Identify which cell holds the provided text, then report its (x, y) central coordinate. 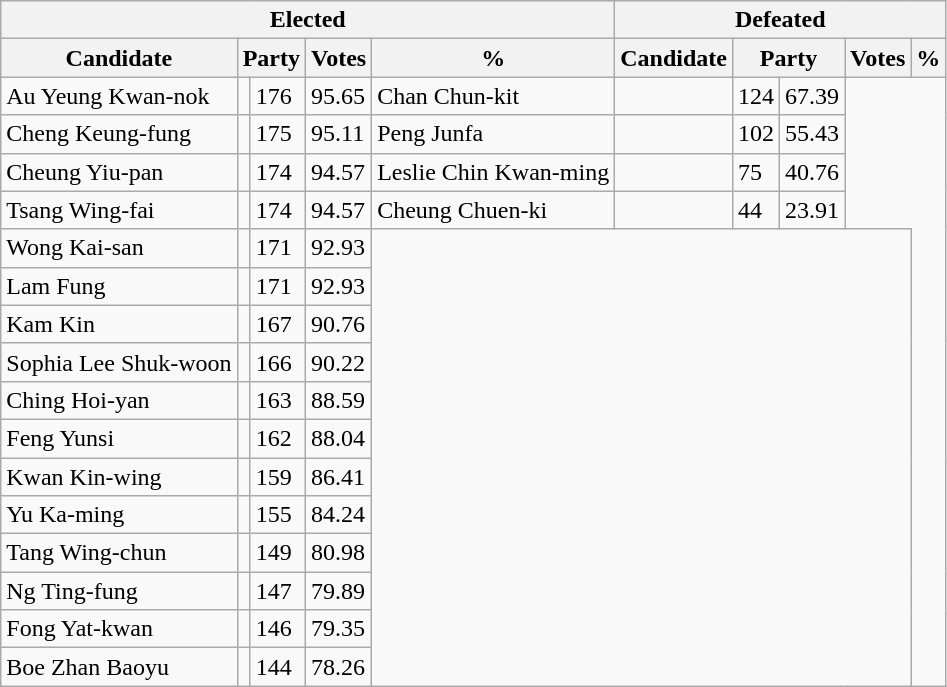
79.35 (338, 629)
Ching Hoi-yan (119, 400)
162 (278, 438)
67.39 (812, 96)
90.22 (338, 362)
40.76 (812, 172)
124 (756, 96)
Lam Fung (119, 286)
155 (278, 515)
Yu Ka-ming (119, 515)
88.04 (338, 438)
Tsang Wing-fai (119, 210)
90.76 (338, 324)
Elected (308, 20)
Defeated (780, 20)
Sophia Lee Shuk-woon (119, 362)
95.11 (338, 134)
Kam Kin (119, 324)
44 (756, 210)
Cheng Keung-fung (119, 134)
78.26 (338, 667)
147 (278, 591)
84.24 (338, 515)
146 (278, 629)
Au Yeung Kwan-nok (119, 96)
175 (278, 134)
Leslie Chin Kwan-ming (494, 172)
Feng Yunsi (119, 438)
55.43 (812, 134)
Wong Kai-san (119, 248)
Peng Junfa (494, 134)
Fong Yat-kwan (119, 629)
Ng Ting-fung (119, 591)
80.98 (338, 553)
Kwan Kin-wing (119, 477)
88.59 (338, 400)
23.91 (812, 210)
144 (278, 667)
102 (756, 134)
79.89 (338, 591)
Cheung Chuen-ki (494, 210)
95.65 (338, 96)
Boe Zhan Baoyu (119, 667)
159 (278, 477)
149 (278, 553)
166 (278, 362)
167 (278, 324)
Tang Wing-chun (119, 553)
176 (278, 96)
Cheung Yiu-pan (119, 172)
86.41 (338, 477)
Chan Chun-kit (494, 96)
75 (756, 172)
163 (278, 400)
